Output the [X, Y] coordinate of the center of the cell containing the given text.  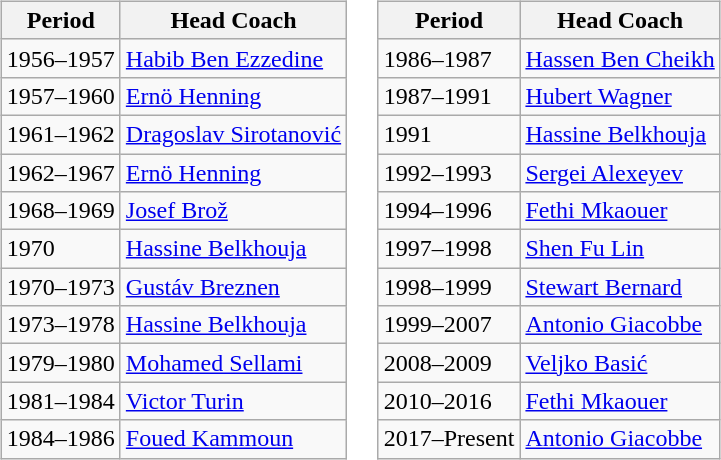
1998–1999 [449, 287]
1970 [60, 249]
2017–Present [449, 439]
1991 [449, 134]
Shen Fu Lin [620, 249]
1997–1998 [449, 249]
Mohamed Sellami [233, 363]
2008–2009 [449, 363]
1999–2007 [449, 325]
Stewart Bernard [620, 287]
1994–1996 [449, 211]
Sergei Alexeyev [620, 173]
1984–1986 [60, 439]
Josef Brož [233, 211]
1957–1960 [60, 96]
1961–1962 [60, 134]
1956–1957 [60, 58]
Veljko Basić [620, 363]
1986–1987 [449, 58]
Gustáv Breznen [233, 287]
Dragoslav Sirotanović [233, 134]
Foued Kammoun [233, 439]
1979–1980 [60, 363]
1968–1969 [60, 211]
1987–1991 [449, 96]
1962–1967 [60, 173]
1981–1984 [60, 401]
Hubert Wagner [620, 96]
Hassen Ben Cheikh [620, 58]
Habib Ben Ezzedine [233, 58]
1970–1973 [60, 287]
Victor Turin [233, 401]
2010–2016 [449, 401]
1973–1978 [60, 325]
1992–1993 [449, 173]
